Provide the [x, y] coordinate of the cell's center where the given text is located.  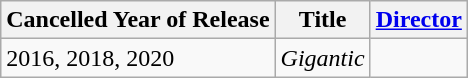
Cancelled Year of Release [138, 20]
Gigantic [322, 58]
Title [322, 20]
2016, 2018, 2020 [138, 58]
Director [418, 20]
